Scan for the cell matching the given text and deliver its [X, Y] coordinate at center. 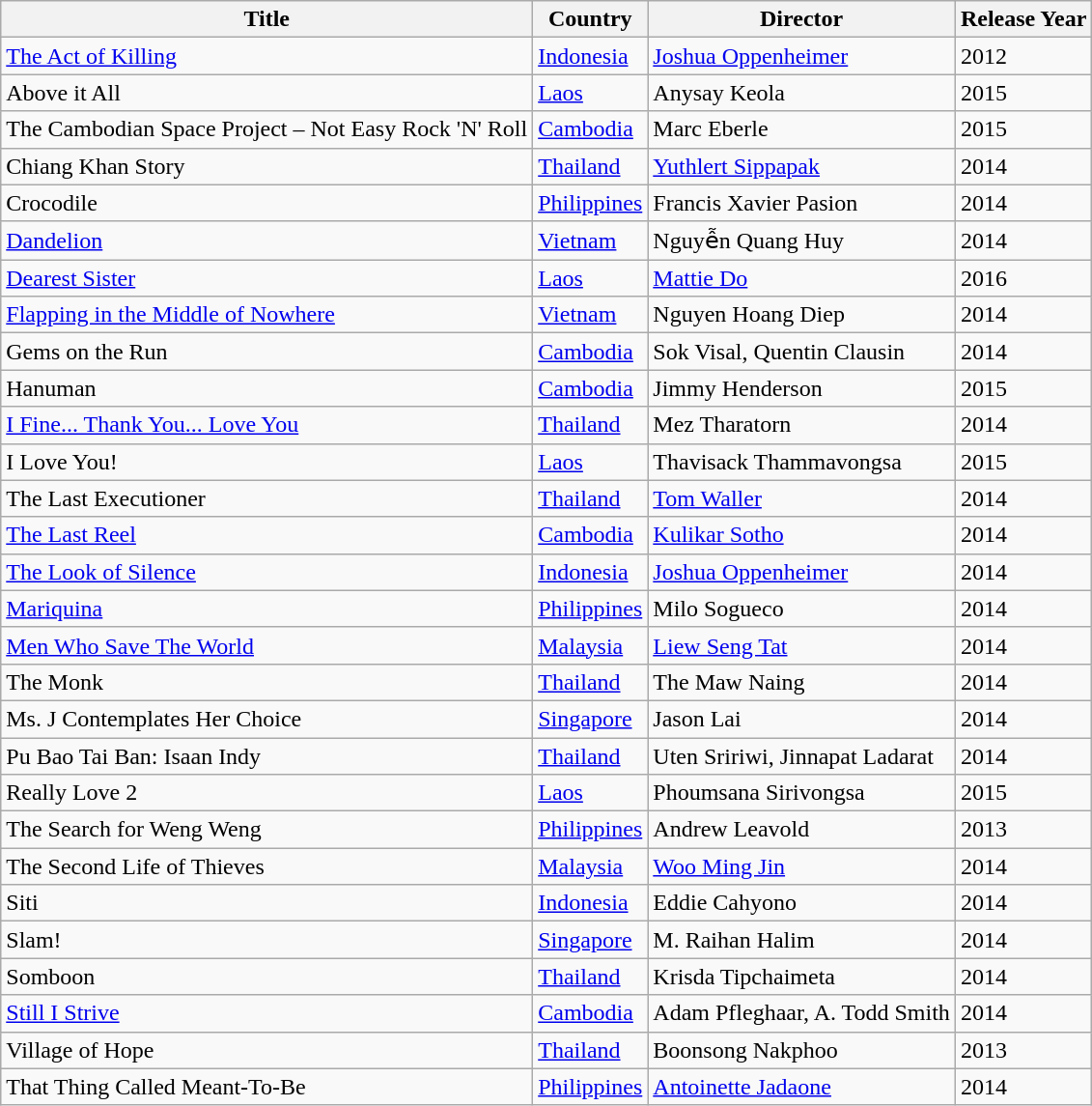
I Love You! [266, 462]
Flapping in the Middle of Nowhere [266, 315]
Director [801, 19]
Really Love 2 [266, 793]
Country [591, 19]
2012 [1023, 56]
The Look of Silence [266, 572]
Above it All [266, 93]
Adam Pfleghaar, A. Todd Smith [801, 1013]
Release Year [1023, 19]
Dandelion [266, 241]
Antoinette Jadaone [801, 1087]
Hanuman [266, 388]
Nguyễn Quang Huy [801, 241]
Siti [266, 903]
Francis Xavier Pasion [801, 203]
Sok Visal, Quentin Clausin [801, 352]
Nguyen Hoang Diep [801, 315]
M. Raihan Halim [801, 940]
Anysay Keola [801, 93]
Thavisack Thammavongsa [801, 462]
I Fine... Thank You... Love You [266, 425]
Marc Eberle [801, 129]
Crocodile [266, 203]
Eddie Cahyono [801, 903]
Liew Seng Tat [801, 645]
Yuthlert Sippapak [801, 166]
The Act of Killing [266, 56]
The Monk [266, 682]
The Last Reel [266, 535]
Kulikar Sotho [801, 535]
Mattie Do [801, 278]
Title [266, 19]
Jimmy Henderson [801, 388]
The Last Executioner [266, 498]
Somboon [266, 977]
Pu Bao Tai Ban: Isaan Indy [266, 756]
Jason Lai [801, 719]
Milo Sogueco [801, 609]
Mez Tharatorn [801, 425]
The Search for Weng Weng [266, 830]
Chiang Khan Story [266, 166]
Andrew Leavold [801, 830]
Ms. J Contemplates Her Choice [266, 719]
Tom Waller [801, 498]
Woo Ming Jin [801, 866]
Gems on the Run [266, 352]
2016 [1023, 278]
Men Who Save The World [266, 645]
Krisda Tipchaimeta [801, 977]
The Second Life of Thieves [266, 866]
Phoumsana Sirivongsa [801, 793]
That Thing Called Meant-To-Be [266, 1087]
Boonsong Nakphoo [801, 1050]
Dearest Sister [266, 278]
Mariquina [266, 609]
Still I Strive [266, 1013]
Slam! [266, 940]
The Cambodian Space Project – Not Easy Rock 'N' Roll [266, 129]
The Maw Naing [801, 682]
Village of Hope [266, 1050]
Uten Sririwi, Jinnapat Ladarat [801, 756]
